Output the [X, Y] coordinate of the center of the cell containing the given text.  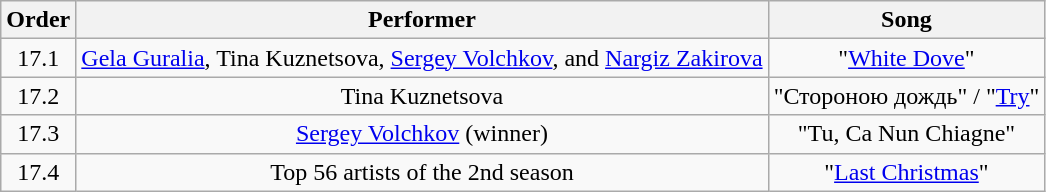
17.3 [38, 134]
"White Dove" [906, 58]
Top 56 artists of the 2nd season [422, 172]
"Last Christmas" [906, 172]
Song [906, 20]
17.4 [38, 172]
Tina Kuznetsova [422, 96]
Performer [422, 20]
"Tu, Ca Nun Chiagne" [906, 134]
"Стороною дождь" / "Try" [906, 96]
Gela Guralia, Tina Kuznetsova, Sergey Volchkov, and Nargiz Zakirova [422, 58]
17.2 [38, 96]
Sergey Volchkov (winner) [422, 134]
Order [38, 20]
17.1 [38, 58]
